Extract the [x, y] coordinate from the center of the cell holding the provided text.  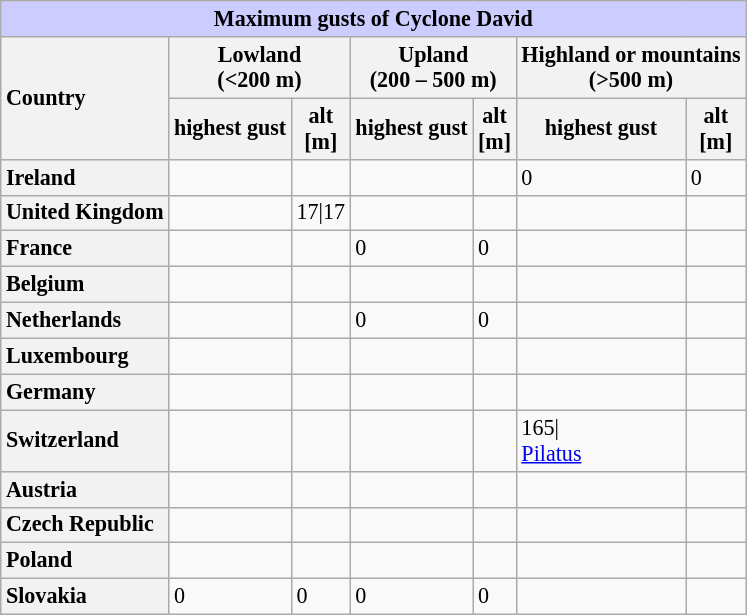
Maximum gusts of Cyclone David [374, 18]
Highland or mountains(>500 m) [631, 66]
Slovakia [85, 596]
17|17 [320, 213]
France [85, 249]
Czech Republic [85, 525]
Germany [85, 392]
Poland [85, 561]
Switzerland [85, 440]
Ireland [85, 177]
Lowland(<200 m) [260, 66]
165|Pilatus [600, 440]
United Kingdom [85, 213]
Luxembourg [85, 356]
Austria [85, 489]
Country [85, 98]
Upland(200 – 500 m) [433, 66]
Belgium [85, 284]
Netherlands [85, 320]
